Provide the [X, Y] coordinate of the cell's center where the given text is located.  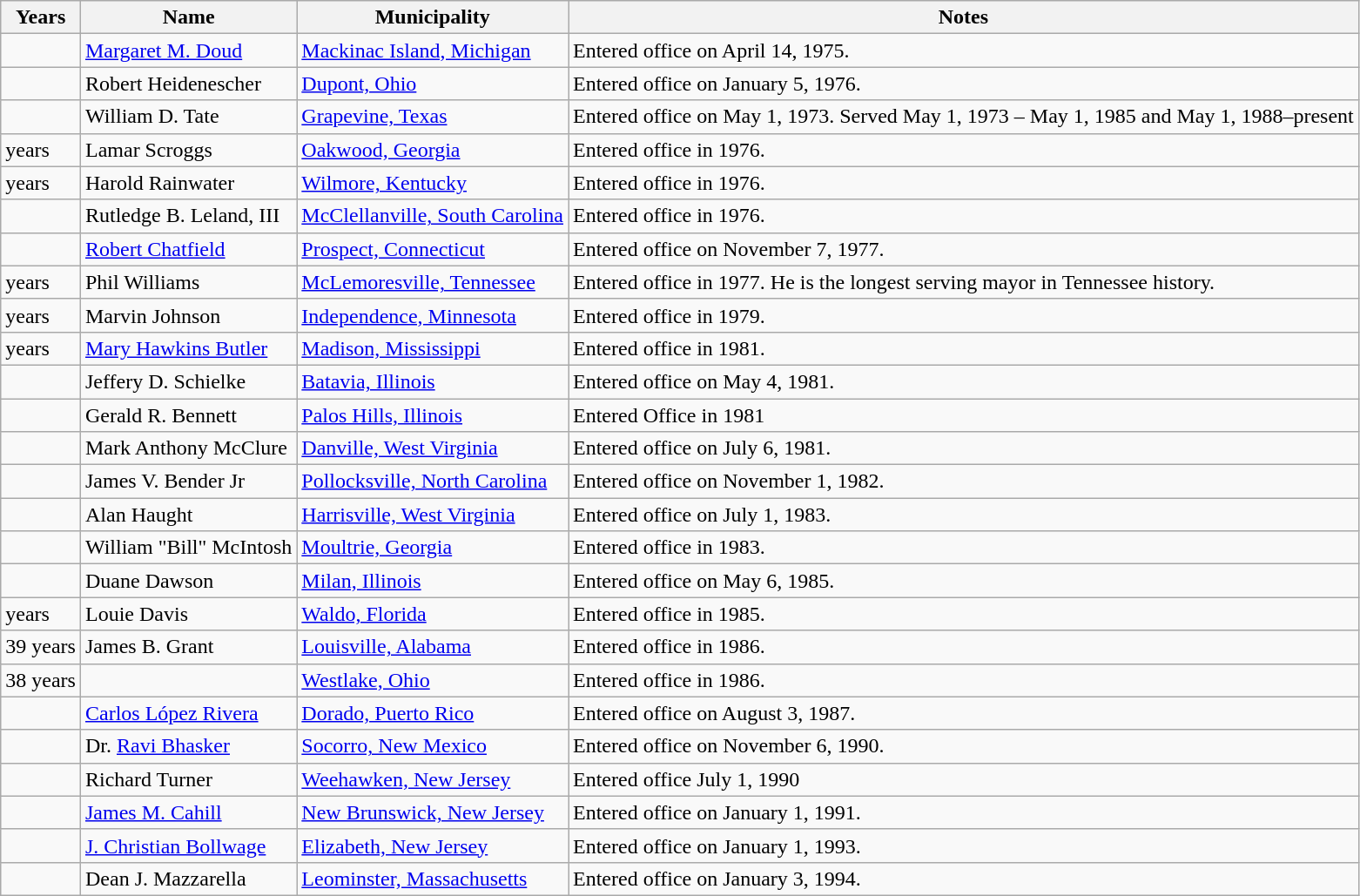
Moultrie, Georgia [433, 548]
Carlos López Rivera [188, 713]
Entered office in 1981. [963, 348]
Weehawken, New Jersey [433, 779]
Entered office on April 14, 1975. [963, 51]
Dean J. Mazzarella [188, 879]
Grapevine, Texas [433, 117]
Independence, Minnesota [433, 315]
Entered office on May 6, 1985. [963, 581]
Harold Rainwater [188, 183]
Alan Haught [188, 515]
Entered office in 1985. [963, 614]
McLemoresville, Tennessee [433, 282]
Entered office on July 6, 1981. [963, 448]
Dupont, Ohio [433, 84]
39 years [41, 647]
William "Bill" McIntosh [188, 548]
Mark Anthony McClure [188, 448]
Palos Hills, Illinois [433, 415]
Batavia, Illinois [433, 381]
McClellanville, South Carolina [433, 216]
James B. Grant [188, 647]
Rutledge B. Leland, III [188, 216]
Marvin Johnson [188, 315]
Gerald R. Bennett [188, 415]
Entered office on July 1, 1983. [963, 515]
38 years [41, 680]
Leominster, Massachusetts [433, 879]
Entered office on May 1, 1973. Served May 1, 1973 – May 1, 1985 and May 1, 1988–present [963, 117]
Mackinac Island, Michigan [433, 51]
Entered office July 1, 1990 [963, 779]
William D. Tate [188, 117]
Margaret M. Doud [188, 51]
Municipality [433, 17]
Elizabeth, New Jersey [433, 845]
Entered office on January 5, 1976. [963, 84]
J. Christian Bollwage [188, 845]
Harrisville, West Virginia [433, 515]
Entered office on January 1, 1991. [963, 812]
Entered office on January 1, 1993. [963, 845]
Milan, Illinois [433, 581]
Louisville, Alabama [433, 647]
Mary Hawkins Butler [188, 348]
Oakwood, Georgia [433, 150]
Dorado, Puerto Rico [433, 713]
New Brunswick, New Jersey [433, 812]
Jeffery D. Schielke [188, 381]
Entered office in 1983. [963, 548]
Lamar Scroggs [188, 150]
Socorro, New Mexico [433, 746]
Entered office in 1977. He is the longest serving mayor in Tennessee history. [963, 282]
Waldo, Florida [433, 614]
Dr. Ravi Bhasker [188, 746]
Duane Dawson [188, 581]
Richard Turner [188, 779]
Robert Heidenescher [188, 84]
Pollocksville, North Carolina [433, 482]
James M. Cahill [188, 812]
Entered office on November 7, 1977. [963, 249]
Entered office in 1979. [963, 315]
Louie Davis [188, 614]
Westlake, Ohio [433, 680]
Wilmore, Kentucky [433, 183]
Robert Chatfield [188, 249]
Years [41, 17]
Entered office on August 3, 1987. [963, 713]
Entered office on November 1, 1982. [963, 482]
Entered office on January 3, 1994. [963, 879]
Phil Williams [188, 282]
Name [188, 17]
James V. Bender Jr [188, 482]
Notes [963, 17]
Entered office on May 4, 1981. [963, 381]
Prospect, Connecticut [433, 249]
Danville, West Virginia [433, 448]
Entered Office in 1981 [963, 415]
Entered office on November 6, 1990. [963, 746]
Madison, Mississippi [433, 348]
